Return the (x, y) coordinate for the center point of the cell that contains the specified text.  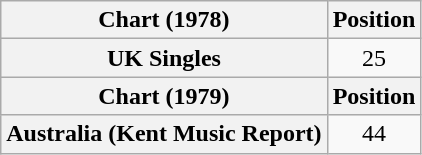
Chart (1979) (164, 96)
44 (374, 134)
Chart (1978) (164, 20)
Australia (Kent Music Report) (164, 134)
25 (374, 58)
UK Singles (164, 58)
